Output the [x, y] coordinate of the center of the cell containing the given text.  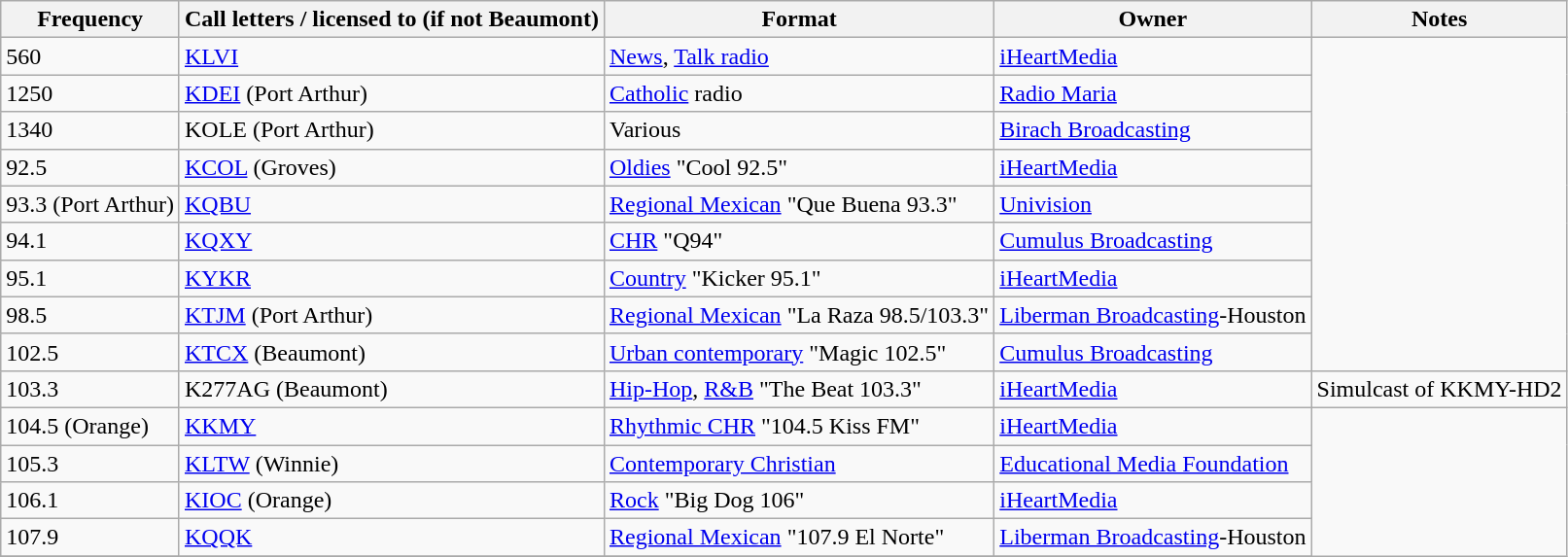
Format [799, 19]
Urban contemporary "Magic 102.5" [799, 352]
KKMY [391, 426]
Hip-Hop, R&B "The Beat 103.3" [799, 389]
Univision [1153, 204]
Various [799, 130]
KTCX (Beaumont) [391, 352]
Oldies "Cool 92.5" [799, 167]
KCOL (Groves) [391, 167]
CHR "Q94" [799, 241]
Regional Mexican "107.9 El Norte" [799, 538]
KYKR [391, 278]
98.5 [90, 315]
Radio Maria [1153, 93]
Educational Media Foundation [1153, 464]
Simulcast of KKMY-HD2 [1439, 389]
Regional Mexican "Que Buena 93.3" [799, 204]
Birach Broadcasting [1153, 130]
107.9 [90, 538]
KQBU [391, 204]
Notes [1439, 19]
KLTW (Winnie) [391, 464]
News, Talk radio [799, 56]
K277AG (Beaumont) [391, 389]
92.5 [90, 167]
1340 [90, 130]
KIOC (Orange) [391, 501]
KOLE (Port Arthur) [391, 130]
95.1 [90, 278]
KDEI (Port Arthur) [391, 93]
103.3 [90, 389]
Frequency [90, 19]
1250 [90, 93]
105.3 [90, 464]
Catholic radio [799, 93]
93.3 (Port Arthur) [90, 204]
106.1 [90, 501]
Rock "Big Dog 106" [799, 501]
Regional Mexican "La Raza 98.5/103.3" [799, 315]
Contemporary Christian [799, 464]
Owner [1153, 19]
104.5 (Orange) [90, 426]
Call letters / licensed to (if not Beaumont) [391, 19]
94.1 [90, 241]
KQXY [391, 241]
KLVI [391, 56]
102.5 [90, 352]
Country "Kicker 95.1" [799, 278]
Rhythmic CHR "104.5 Kiss FM" [799, 426]
KTJM (Port Arthur) [391, 315]
560 [90, 56]
KQQK [391, 538]
